Detect which cell encompasses the target text, then output its [X, Y] center coordinate. 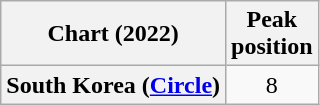
8 [272, 85]
Chart (2022) [114, 34]
South Korea (Circle) [114, 85]
Peakposition [272, 34]
